Output the [x, y] coordinate of the center of the cell containing the given text.  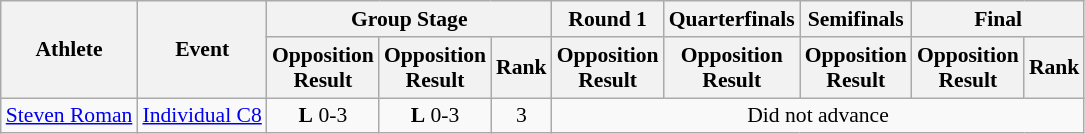
Semifinals [856, 19]
Final [998, 19]
Individual C8 [202, 116]
Athlete [70, 50]
Round 1 [608, 19]
Did not advance [818, 116]
Event [202, 50]
Group Stage [410, 19]
Steven Roman [70, 116]
3 [522, 116]
Quarterfinals [732, 19]
